Find where the given text appears and provide that cell's center as [X, Y] coordinate. 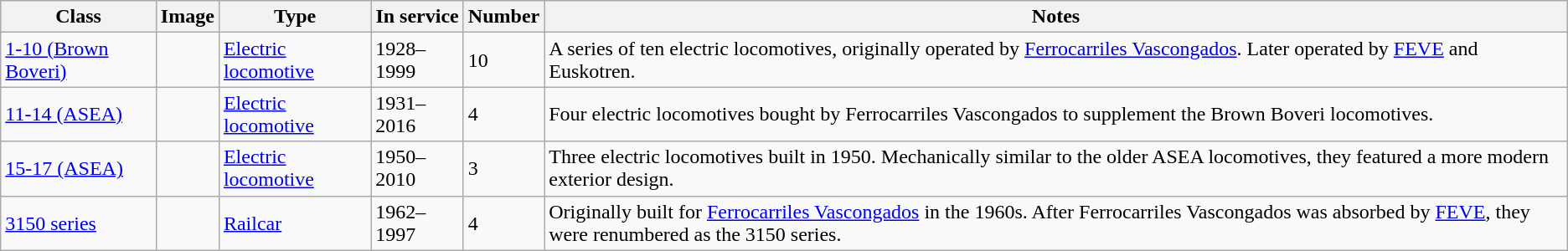
Type [295, 17]
1962–1997 [417, 223]
Notes [1056, 17]
Railcar [295, 223]
3 [503, 169]
Number [503, 17]
Image [188, 17]
11-14 (ASEA) [79, 114]
Three electric locomotives built in 1950. Mechanically similar to the older ASEA locomotives, they featured a more modern exterior design. [1056, 169]
1-10 (Brown Boveri) [79, 60]
In service [417, 17]
1931–2016 [417, 114]
A series of ten electric locomotives, originally operated by Ferrocarriles Vascongados. Later operated by FEVE and Euskotren. [1056, 60]
Class [79, 17]
1928–1999 [417, 60]
1950–2010 [417, 169]
3150 series [79, 223]
15-17 (ASEA) [79, 169]
Four electric locomotives bought by Ferrocarriles Vascongados to supplement the Brown Boveri locomotives. [1056, 114]
10 [503, 60]
